Return (x, y) of the center of cell containing provided text 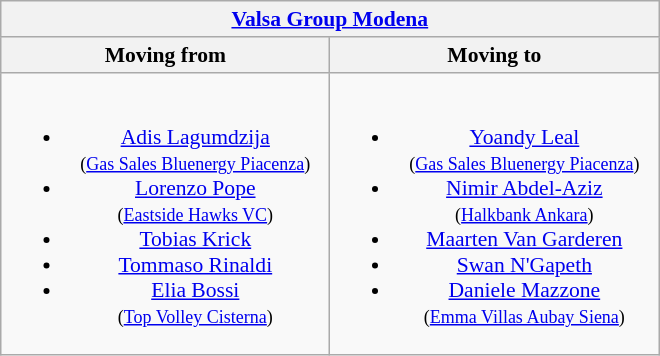
Moving to (494, 55)
Valsa Group Modena (330, 19)
Moving from (166, 55)
Adis Lagumdzija(Gas Sales Bluenergy Piacenza) Lorenzo Pope(Eastside Hawks VC) Tobias Krick Tommaso Rinaldi Elia Bossi(Top Volley Cisterna) (166, 214)
